Identify which cell holds the provided text, then report its (X, Y) central coordinate. 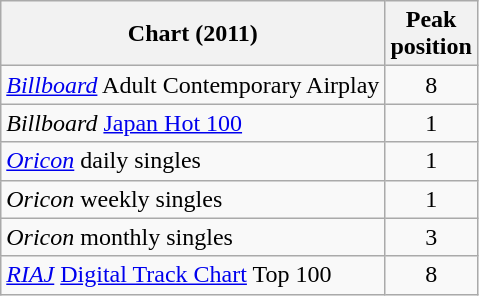
3 (431, 237)
RIAJ Digital Track Chart Top 100 (193, 275)
Oricon daily singles (193, 161)
Billboard Adult Contemporary Airplay (193, 85)
Chart (2011) (193, 34)
Oricon monthly singles (193, 237)
Billboard Japan Hot 100 (193, 123)
Peakposition (431, 34)
Oricon weekly singles (193, 199)
